Return the [X, Y] coordinate for the center point of the cell that contains the specified text.  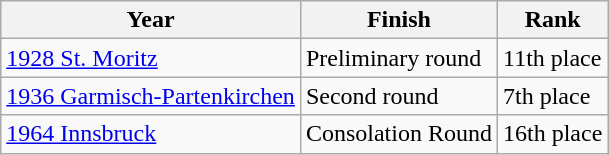
16th place [552, 134]
1964 Innsbruck [151, 134]
7th place [552, 96]
11th place [552, 58]
Preliminary round [398, 58]
1936 Garmisch-Partenkirchen [151, 96]
Finish [398, 20]
Second round [398, 96]
1928 St. Moritz [151, 58]
Year [151, 20]
Consolation Round [398, 134]
Rank [552, 20]
